Extract the (X, Y) coordinate from the center of the cell holding the provided text.  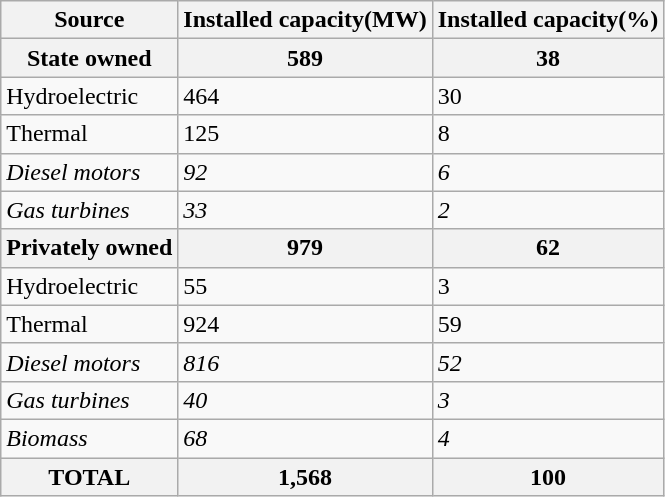
2 (548, 210)
4 (548, 438)
68 (305, 438)
Biomass (90, 438)
33 (305, 210)
924 (305, 324)
589 (305, 58)
62 (548, 248)
816 (305, 362)
100 (548, 477)
1,568 (305, 477)
Installed capacity(MW) (305, 20)
125 (305, 134)
979 (305, 248)
6 (548, 172)
8 (548, 134)
59 (548, 324)
Privately owned (90, 248)
40 (305, 400)
Installed capacity(%) (548, 20)
State owned (90, 58)
TOTAL (90, 477)
55 (305, 286)
464 (305, 96)
38 (548, 58)
92 (305, 172)
52 (548, 362)
30 (548, 96)
Source (90, 20)
